Provide the (X, Y) coordinate of the cell's center where the given text is located.  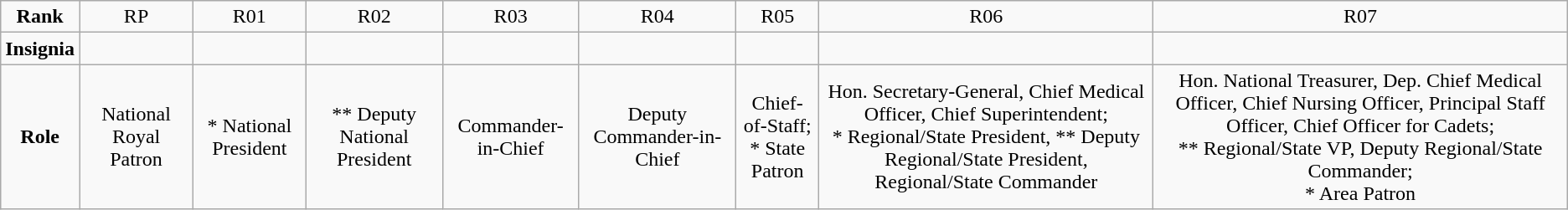
** Deputy National President (374, 137)
Rank (40, 17)
* National President (250, 137)
Deputy Commander-in-Chief (657, 137)
R02 (374, 17)
R03 (511, 17)
R07 (1360, 17)
R06 (987, 17)
R04 (657, 17)
National Royal Patron (137, 137)
Role (40, 137)
RP (137, 17)
Chief-of-Staff;* State Patron (777, 137)
Insignia (40, 49)
Commander-in-Chief (511, 137)
R05 (777, 17)
R01 (250, 17)
